For the text-containing cell, return its midpoint in [x, y] coordinate format. 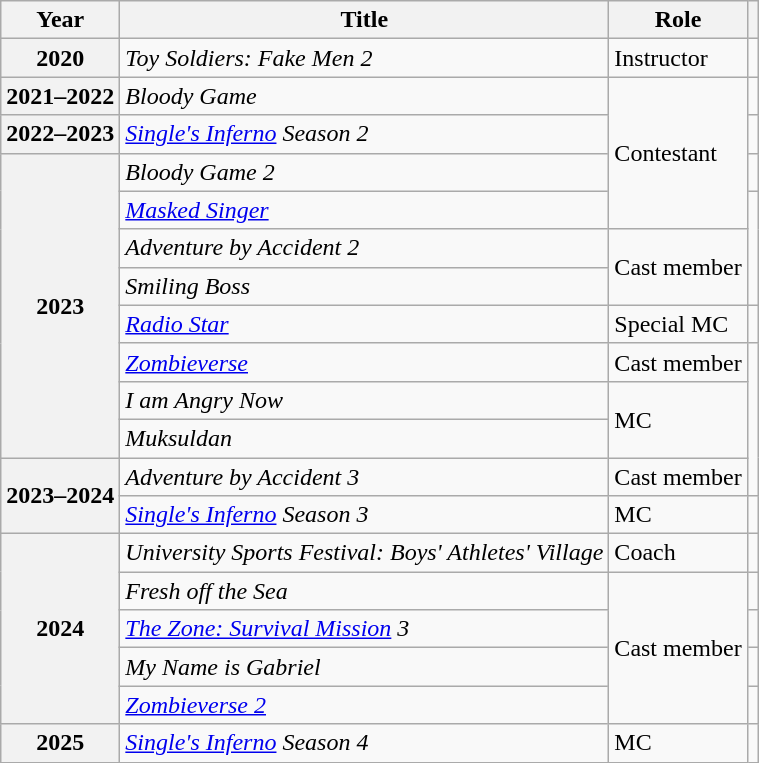
2025 [60, 743]
The Zone: Survival Mission 3 [364, 629]
Adventure by Accident 2 [364, 248]
My Name is Gabriel [364, 667]
2021–2022 [60, 96]
I am Angry Now [364, 400]
Zombieverse 2 [364, 705]
Single's Inferno Season 4 [364, 743]
Special MC [678, 324]
2020 [60, 58]
Bloody Game [364, 96]
Muksuldan [364, 438]
Adventure by Accident 3 [364, 477]
2024 [60, 629]
Smiling Boss [364, 286]
Role [678, 20]
2023–2024 [60, 496]
Radio Star [364, 324]
2023 [60, 305]
Bloody Game 2 [364, 172]
Contestant [678, 153]
Year [60, 20]
Instructor [678, 58]
2022–2023 [60, 134]
Single's Inferno Season 3 [364, 515]
University Sports Festival: Boys' Athletes' Village [364, 553]
Single's Inferno Season 2 [364, 134]
Masked Singer [364, 210]
Toy Soldiers: Fake Men 2 [364, 58]
Zombieverse [364, 362]
Coach [678, 553]
Fresh off the Sea [364, 591]
Title [364, 20]
